Identify which cell holds the provided text, then report its (x, y) central coordinate. 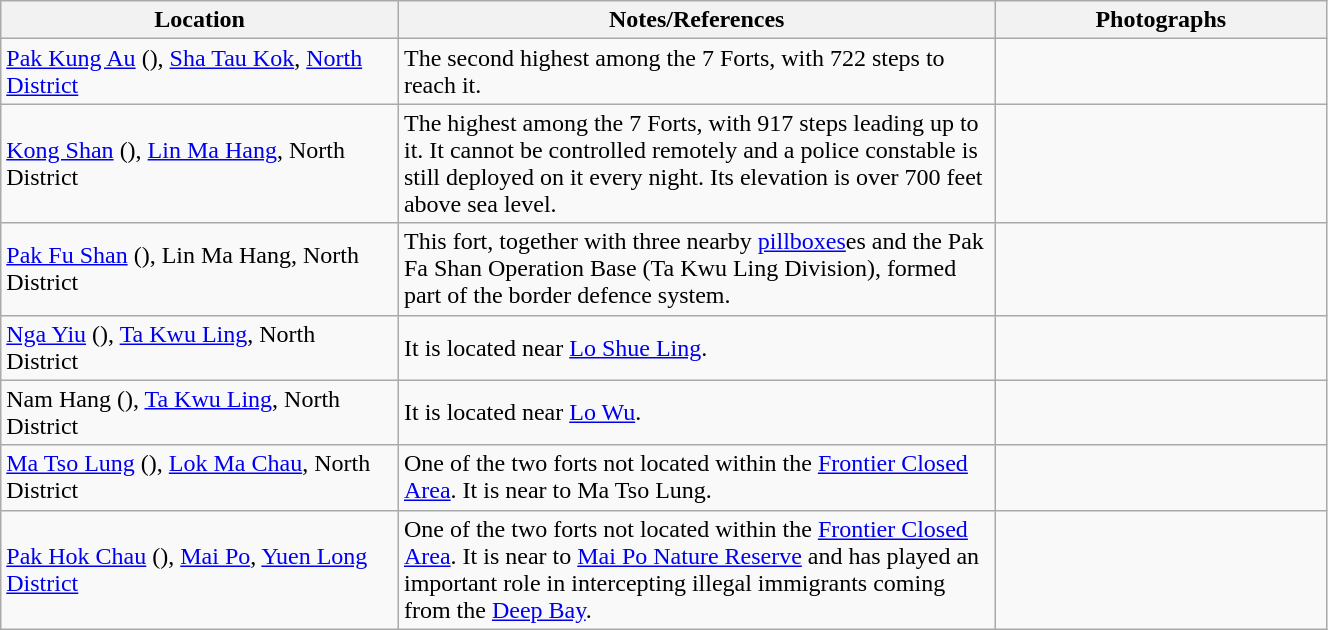
Pak Hok Chau (), Mai Po, Yuen Long District (200, 570)
Ma Tso Lung (), Lok Ma Chau, North District (200, 478)
Kong Shan (), Lin Ma Hang, North District (200, 164)
One of the two forts not located within the Frontier Closed Area. It is near to Ma Tso Lung. (696, 478)
It is located near Lo Shue Ling. (696, 348)
Photographs (1160, 20)
It is located near Lo Wu. (696, 412)
The second highest among the 7 Forts, with 722 steps to reach it. (696, 72)
Pak Fu Shan (), Lin Ma Hang, North District (200, 269)
Nam Hang (), Ta Kwu Ling, North District (200, 412)
Location (200, 20)
Pak Kung Au (), Sha Tau Kok, North District (200, 72)
Nga Yiu (), Ta Kwu Ling, North District (200, 348)
Notes/References (696, 20)
